Determine the (x, y) coordinate at the center of the cell enclosing the given text.  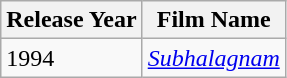
1994 (72, 58)
Subhalagnam (214, 58)
Film Name (214, 20)
Release Year (72, 20)
